Find where the given text appears and provide that cell's center as (x, y) coordinate. 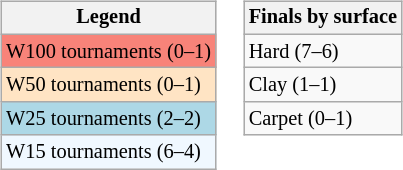
Finals by surface (323, 18)
W50 tournaments (0–1) (108, 85)
W100 tournaments (0–1) (108, 51)
Carpet (0–1) (323, 119)
W15 tournaments (6–4) (108, 152)
W25 tournaments (2–2) (108, 119)
Clay (1–1) (323, 85)
Legend (108, 18)
Hard (7–6) (323, 51)
